Identify which cell holds the provided text, then report its (x, y) central coordinate. 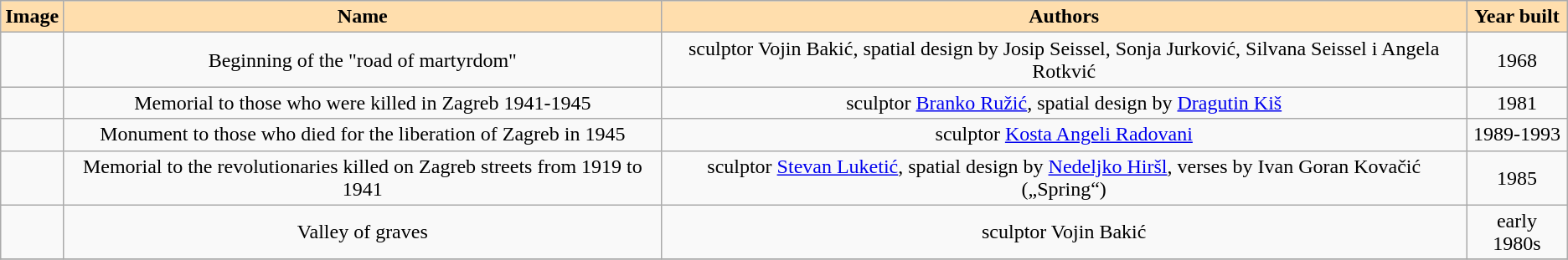
Image (32, 17)
Valley of graves (363, 232)
Memorial to those who were killed in Zagreb 1941-1945 (363, 103)
Memorial to the revolutionaries killed on Zagreb streets from 1919 to 1941 (363, 177)
sculptor Vojin Bakić (1064, 232)
Name (363, 17)
Year built (1518, 17)
sculptor Stevan Luketić, spatial design by Nedeljko Hiršl, verses by Ivan Goran Kovačić („Spring“) (1064, 177)
early 1980s (1518, 232)
1968 (1518, 60)
sculptor Vojin Bakić, spatial design by Josip Seissel, Sonja Jurković, Silvana Seissel i Angela Rotkvić (1064, 60)
Beginning of the "road of martyrdom" (363, 60)
sculptor Kosta Angeli Radovani (1064, 135)
Authors (1064, 17)
1985 (1518, 177)
sculptor Branko Ružić, spatial design by Dragutin Kiš (1064, 103)
Monument to those who died for the liberation of Zagreb in 1945 (363, 135)
1989-1993 (1518, 135)
1981 (1518, 103)
